Search for the cell housing the specified text and yield its [x, y] center coordinate. 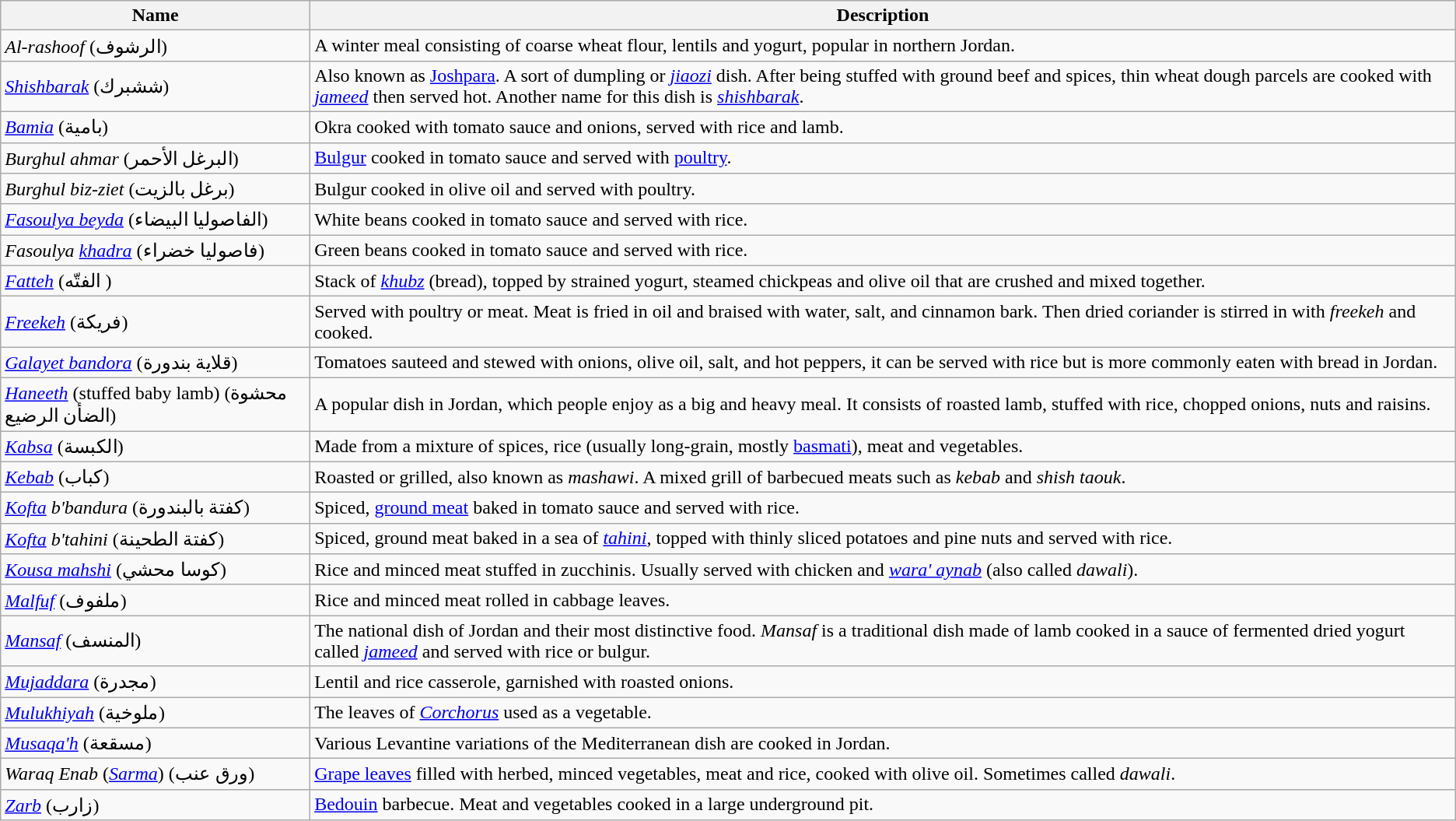
Description [884, 16]
Various Levantine variations of the Mediterranean dish are cooked in Jordan. [884, 743]
Mulukhiyah (ملوخية) [156, 713]
Stack of khubz (bread), topped by strained yogurt, steamed chickpeas and olive oil that are crushed and mixed together. [884, 281]
White beans cooked in tomato sauce and served with rice. [884, 219]
Freekeh (فريكة) [156, 322]
Fasoulya beyda (الفاصوليا البيضاء) [156, 219]
Name [156, 16]
Waraq Enab (Sarma) (ورق عنب) [156, 774]
Bulgur cooked in olive oil and served with poultry. [884, 189]
Burghul biz-ziet (برغل بالزيت) [156, 189]
Roasted or grilled, also known as mashawi. A mixed grill of barbecued meats such as kebab and shish taouk. [884, 477]
Shishbarak (ششبرك) [156, 86]
Kebab (كباب) [156, 477]
Rice and minced meat rolled in cabbage leaves. [884, 600]
Malfuf (ملفوف) [156, 600]
Fasoulya khadra (فاصوليا خضراء) [156, 251]
Green beans cooked in tomato sauce and served with rice. [884, 251]
Fatteh (الفتّه ) [156, 281]
Spiced, ground meat baked in tomato sauce and served with rice. [884, 508]
Lentil and rice casserole, garnished with roasted onions. [884, 682]
Bamia (بامية) [156, 127]
Musaqa'h (مسقعة) [156, 743]
Kofta b'tahini (كفتة الطحينة) [156, 539]
The leaves of Corchorus used as a vegetable. [884, 713]
Burghul ahmar (البرغل الأحمر) [156, 158]
Okra cooked with tomato sauce and onions, served with rice and lamb. [884, 127]
Kousa mahshi (كوسا محشي) [156, 570]
Rice and minced meat stuffed in zucchinis. Usually served with chicken and wara' aynab (also called dawali). [884, 570]
A winter meal consisting of coarse wheat flour, lentils and yogurt, popular in northern Jordan. [884, 46]
Made from a mixture of spices, rice (usually long-grain, mostly basmati), meat and vegetables. [884, 447]
Kofta b'bandura (كفتة بالبندورة) [156, 508]
Grape leaves filled with herbed, minced vegetables, meat and rice, cooked with olive oil. Sometimes called dawali. [884, 774]
Al-rashoof (الرشوف) [156, 46]
Kabsa (الكبسة) [156, 447]
Bulgur cooked in tomato sauce and served with poultry. [884, 158]
Zarb (زارب) [156, 805]
Spiced, ground meat baked in a sea of tahini, topped with thinly sliced potatoes and pine nuts and served with rice. [884, 539]
Galayet bandora (قلاية بندورة) [156, 363]
Mujaddara (مجدرة) [156, 682]
Haneeth (stuffed baby lamb) (محشوة الضأن الرضيع) [156, 404]
Mansaf (المنسف) [156, 641]
Bedouin barbecue. Meat and vegetables cooked in a large underground pit. [884, 805]
